Determine the [X, Y] coordinate at the center of the cell enclosing the given text.  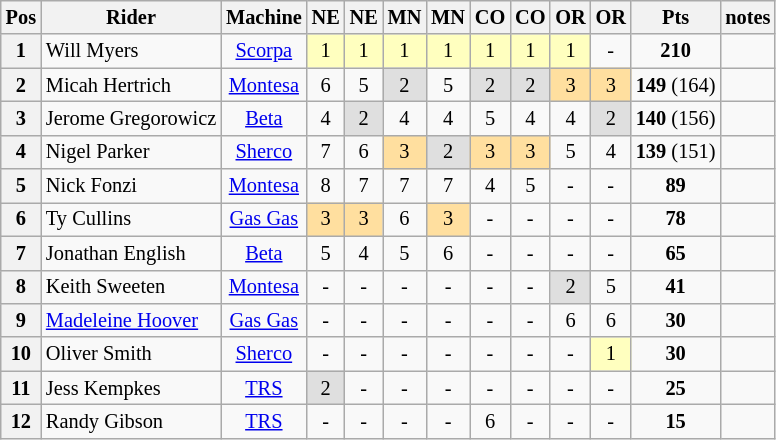
89 [676, 186]
Scorpa [264, 51]
25 [676, 388]
Jess Kempkes [131, 388]
210 [676, 51]
Jerome Gregorowicz [131, 118]
78 [676, 219]
Nigel Parker [131, 152]
149 (164) [676, 85]
Ty Cullins [131, 219]
140 (156) [676, 118]
Will Myers [131, 51]
notes [748, 17]
Oliver Smith [131, 354]
11 [21, 388]
Machine [264, 17]
Jonathan English [131, 253]
65 [676, 253]
139 (151) [676, 152]
Pos [21, 17]
9 [21, 320]
41 [676, 287]
Nick Fonzi [131, 186]
Keith Sweeten [131, 287]
12 [21, 421]
Micah Hertrich [131, 85]
10 [21, 354]
Randy Gibson [131, 421]
Pts [676, 17]
15 [676, 421]
Madeleine Hoover [131, 320]
Rider [131, 17]
